Search for the cell housing the specified text and yield its (X, Y) center coordinate. 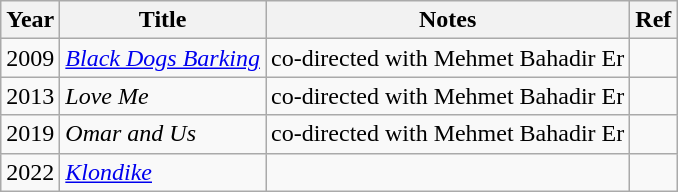
Year (30, 20)
Ref (654, 20)
2009 (30, 58)
Love Me (163, 96)
Omar and Us (163, 134)
Title (163, 20)
Klondike (163, 172)
Notes (448, 20)
Black Dogs Barking (163, 58)
2013 (30, 96)
2022 (30, 172)
2019 (30, 134)
